Find where the given text appears and provide that cell's center as (X, Y) coordinate. 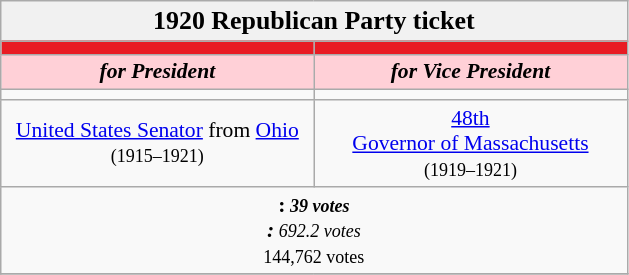
for President (158, 72)
for Vice President (470, 72)
United States Senator from Ohio(1915–1921) (158, 144)
1920 Republican Party ticket (314, 21)
: 39 votes: 692.2 votes144,762 votes (314, 230)
48thGovernor of Massachusetts(1919–1921) (470, 144)
